Extract the [X, Y] coordinate from the center of the cell holding the provided text.  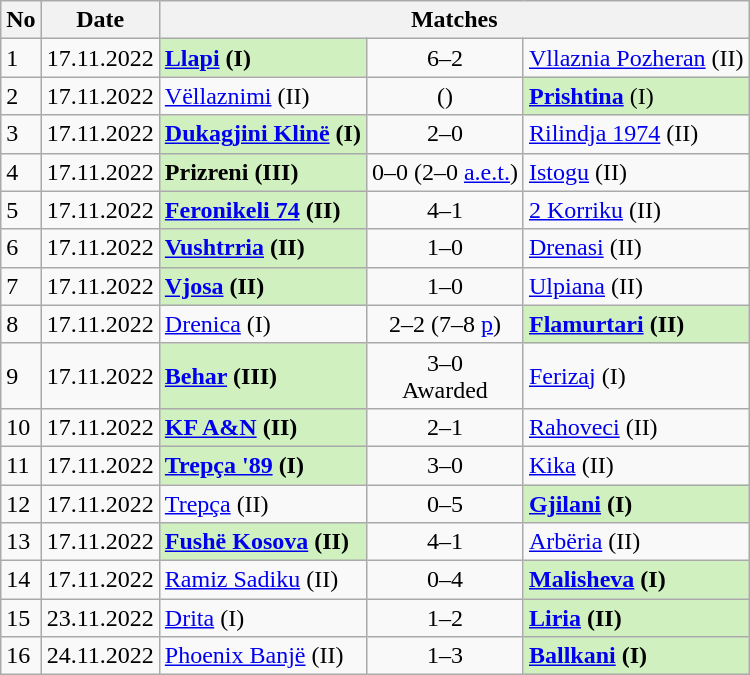
Malisheva (I) [636, 580]
7 [21, 286]
Flamurtari (II) [636, 324]
Rilindja 1974 (II) [636, 134]
Drenica (I) [262, 324]
Drita (I) [262, 618]
23.11.2022 [100, 618]
2–2 (7–8 p) [444, 324]
Phoenix Banjë (II) [262, 656]
9 [21, 376]
15 [21, 618]
Vushtrria (II) [262, 248]
Prizreni (III) [262, 172]
1–2 [444, 618]
2–1 [444, 427]
0–0 (2–0 a.e.t.) [444, 172]
Rahoveci (II) [636, 427]
2 [21, 96]
Vllaznia Pozheran (II) [636, 58]
Drenasi (II) [636, 248]
Kika (II) [636, 465]
Trepça (II) [262, 503]
Trepça '89 (I) [262, 465]
6–2 [444, 58]
Date [100, 20]
Feronikeli 74 (II) [262, 210]
Ballkani (I) [636, 656]
11 [21, 465]
13 [21, 542]
1 [21, 58]
24.11.2022 [100, 656]
3 [21, 134]
Liria (II) [636, 618]
12 [21, 503]
Llapi (I) [262, 58]
3–0 [444, 465]
8 [21, 324]
Fushë Kosova (II) [262, 542]
0–5 [444, 503]
4 [21, 172]
No [21, 20]
0–4 [444, 580]
16 [21, 656]
Behar (III) [262, 376]
Arbëria (II) [636, 542]
Ulpiana (II) [636, 286]
Ramiz Sadiku (II) [262, 580]
KF A&N (II) [262, 427]
Prishtina (I) [636, 96]
Ferizaj (I) [636, 376]
Gjilani (I) [636, 503]
() [444, 96]
Istogu (II) [636, 172]
Matches [454, 20]
Vëllaznimi (II) [262, 96]
1–3 [444, 656]
3–0Awarded [444, 376]
2–0 [444, 134]
10 [21, 427]
6 [21, 248]
Vjosa (II) [262, 286]
Dukagjini Klinë (I) [262, 134]
5 [21, 210]
2 Korriku (II) [636, 210]
14 [21, 580]
